Return the [x, y] coordinate for the center point of the cell that contains the specified text.  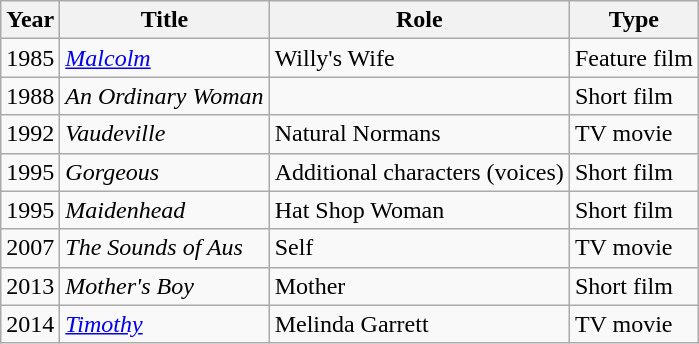
Gorgeous [164, 172]
Type [634, 20]
1985 [30, 58]
Hat Shop Woman [419, 210]
1992 [30, 134]
2007 [30, 248]
Maidenhead [164, 210]
Willy's Wife [419, 58]
Melinda Garrett [419, 324]
Self [419, 248]
2013 [30, 286]
Natural Normans [419, 134]
The Sounds of Aus [164, 248]
An Ordinary Woman [164, 96]
2014 [30, 324]
Mother [419, 286]
Timothy [164, 324]
Mother's Boy [164, 286]
Vaudeville [164, 134]
Role [419, 20]
Title [164, 20]
Malcolm [164, 58]
Year [30, 20]
Additional characters (voices) [419, 172]
1988 [30, 96]
Feature film [634, 58]
